Find where the given text appears and provide that cell's center as [X, Y] coordinate. 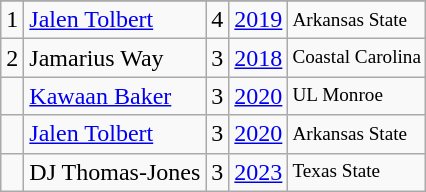
2018 [258, 58]
Texas State [357, 172]
DJ Thomas-Jones [115, 172]
2023 [258, 172]
4 [218, 20]
UL Monroe [357, 96]
2019 [258, 20]
Kawaan Baker [115, 96]
2 [12, 58]
1 [12, 20]
Jamarius Way [115, 58]
Coastal Carolina [357, 58]
